Search for the cell housing the specified text and yield its [X, Y] center coordinate. 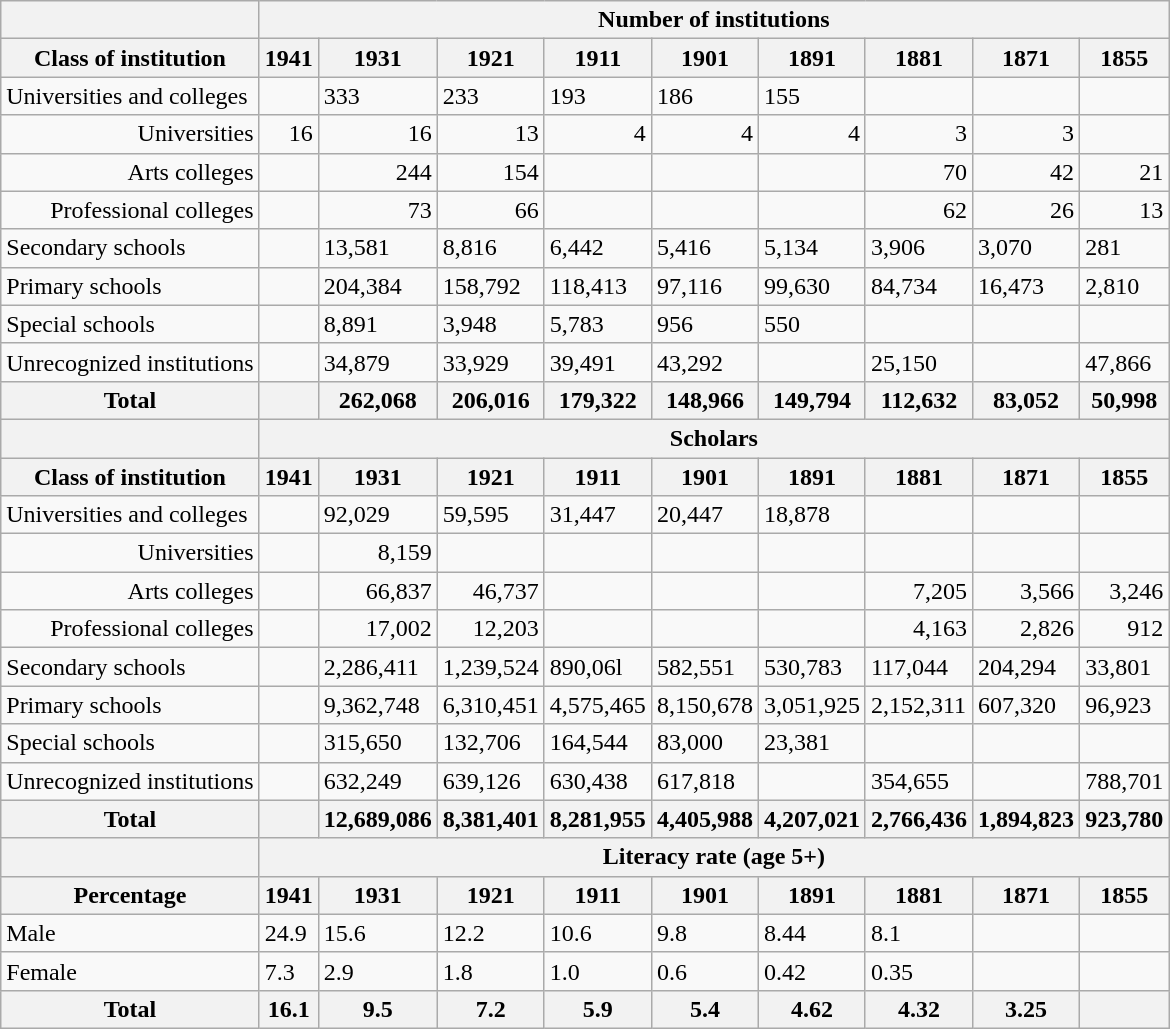
Percentage [130, 895]
12,689,086 [378, 819]
8.44 [812, 933]
7,205 [918, 591]
8.1 [918, 933]
96,923 [1124, 705]
148,966 [704, 400]
550 [812, 324]
639,126 [490, 781]
26 [1026, 210]
8,816 [490, 248]
118,413 [598, 286]
42 [1026, 172]
3,906 [918, 248]
4.62 [812, 1009]
0.42 [812, 971]
73 [378, 210]
204,384 [378, 286]
5.9 [598, 1009]
6,310,451 [490, 705]
24.9 [288, 933]
2,286,411 [378, 667]
46,737 [490, 591]
12.2 [490, 933]
Literacy rate (age 5+) [714, 857]
21 [1124, 172]
607,320 [1026, 705]
206,016 [490, 400]
2,810 [1124, 286]
8,159 [378, 553]
3,051,925 [812, 705]
204,294 [1026, 667]
186 [704, 96]
Female [130, 971]
5.4 [704, 1009]
84,734 [918, 286]
16,473 [1026, 286]
4,405,988 [704, 819]
99,630 [812, 286]
164,544 [598, 743]
83,000 [704, 743]
2,152,311 [918, 705]
5,416 [704, 248]
333 [378, 96]
5,134 [812, 248]
2,826 [1026, 629]
59,595 [490, 515]
890,06l [598, 667]
9.5 [378, 1009]
8,150,678 [704, 705]
33,929 [490, 362]
Male [130, 933]
7.3 [288, 971]
632,249 [378, 781]
3,246 [1124, 591]
158,792 [490, 286]
47,866 [1124, 362]
31,447 [598, 515]
179,322 [598, 400]
530,783 [812, 667]
4.32 [918, 1009]
132,706 [490, 743]
315,650 [378, 743]
70 [918, 172]
8,281,955 [598, 819]
9.8 [704, 933]
912 [1124, 629]
9,362,748 [378, 705]
244 [378, 172]
17,002 [378, 629]
Number of institutions [714, 20]
25,150 [918, 362]
6,442 [598, 248]
2,766,436 [918, 819]
1,894,823 [1026, 819]
193 [598, 96]
1,239,524 [490, 667]
117,044 [918, 667]
1.8 [490, 971]
92,029 [378, 515]
Scholars [714, 438]
18,878 [812, 515]
8,381,401 [490, 819]
0.35 [918, 971]
154 [490, 172]
3,070 [1026, 248]
155 [812, 96]
582,551 [704, 667]
13,581 [378, 248]
149,794 [812, 400]
66,837 [378, 591]
23,381 [812, 743]
16.1 [288, 1009]
12,203 [490, 629]
262,068 [378, 400]
33,801 [1124, 667]
1.0 [598, 971]
281 [1124, 248]
354,655 [918, 781]
62 [918, 210]
83,052 [1026, 400]
233 [490, 96]
3,566 [1026, 591]
3,948 [490, 324]
788,701 [1124, 781]
0.6 [704, 971]
50,998 [1124, 400]
43,292 [704, 362]
4,163 [918, 629]
66 [490, 210]
34,879 [378, 362]
20,447 [704, 515]
112,632 [918, 400]
4,207,021 [812, 819]
15.6 [378, 933]
3.25 [1026, 1009]
8,891 [378, 324]
10.6 [598, 933]
617,818 [704, 781]
97,116 [704, 286]
39,491 [598, 362]
956 [704, 324]
923,780 [1124, 819]
4,575,465 [598, 705]
630,438 [598, 781]
2.9 [378, 971]
7.2 [490, 1009]
5,783 [598, 324]
